Return the (X, Y) coordinate for the center point of the cell that contains the specified text.  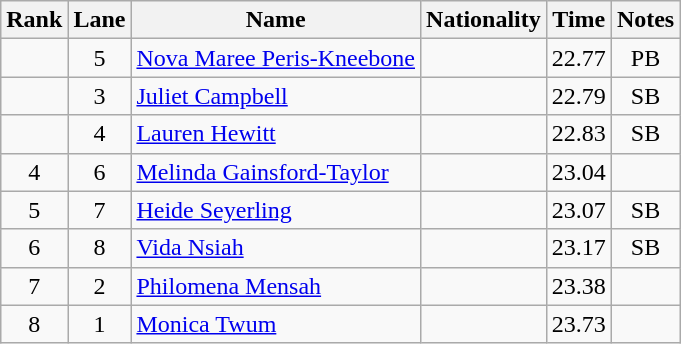
Philomena Mensah (276, 286)
PB (645, 58)
Vida Nsiah (276, 248)
Name (276, 20)
22.77 (578, 58)
1 (100, 324)
22.83 (578, 134)
Lane (100, 20)
Time (578, 20)
23.07 (578, 210)
Nova Maree Peris-Kneebone (276, 58)
Notes (645, 20)
23.04 (578, 172)
Heide Seyerling (276, 210)
Rank (34, 20)
Juliet Campbell (276, 96)
3 (100, 96)
Lauren Hewitt (276, 134)
Monica Twum (276, 324)
Melinda Gainsford-Taylor (276, 172)
23.17 (578, 248)
23.38 (578, 286)
2 (100, 286)
23.73 (578, 324)
Nationality (484, 20)
22.79 (578, 96)
